Return the (X, Y) coordinate for the center point of the cell that contains the specified text.  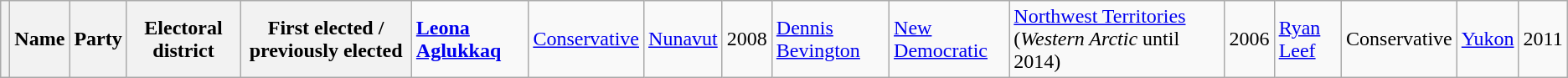
Yukon (1488, 39)
2006 (1250, 39)
New Democratic (950, 39)
Electoral district (183, 39)
Ryan Leef (1308, 39)
2008 (747, 39)
Dennis Bevington (830, 39)
First elected / previously elected (326, 39)
Nunavut (683, 39)
Leona Aglukkaq (470, 39)
2011 (1543, 39)
Name (40, 39)
Northwest Territories (Western Arctic until 2014) (1117, 39)
Party (98, 39)
